Locate the cell with the specified text and output its (x, y) center coordinate. 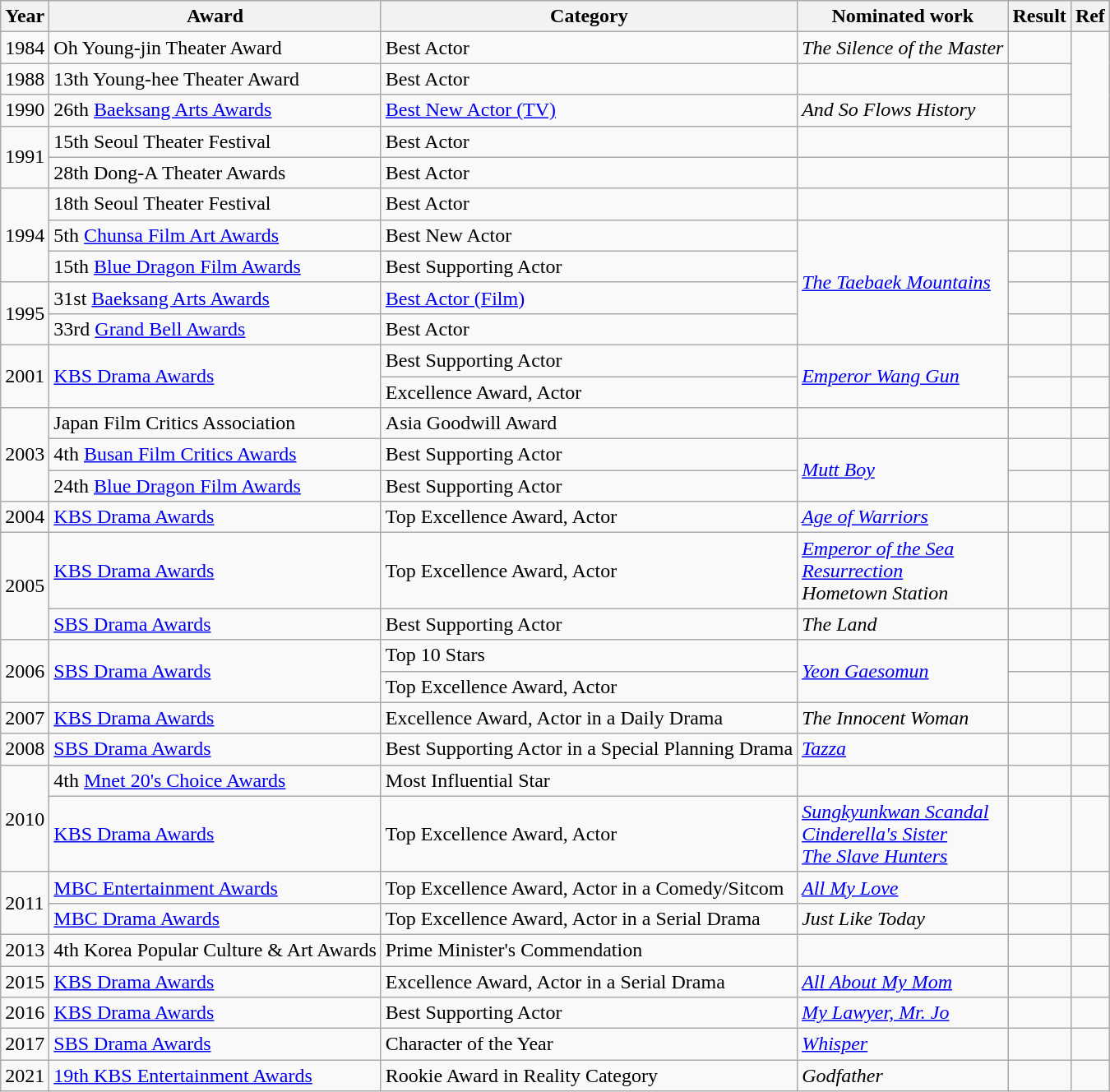
Excellence Award, Actor (589, 392)
Character of the Year (589, 1044)
1984 (25, 48)
Emperor of the Sea Resurrection Hometown Station (903, 571)
Emperor Wang Gun (903, 376)
4th Korea Popular Culture & Art Awards (215, 950)
Best Actor (Film) (589, 298)
Tazza (903, 749)
18th Seoul Theater Festival (215, 204)
Best New Actor (589, 235)
2016 (25, 1013)
Top Excellence Award, Actor in a Serial Drama (589, 918)
15th Blue Dragon Film Awards (215, 266)
24th Blue Dragon Film Awards (215, 486)
The Land (903, 624)
Result (1039, 16)
The Innocent Woman (903, 718)
1994 (25, 235)
Top 10 Stars (589, 655)
4th Busan Film Critics Awards (215, 455)
5th Chunsa Film Art Awards (215, 235)
15th Seoul Theater Festival (215, 141)
MBC Drama Awards (215, 918)
Best Supporting Actor in a Special Planning Drama (589, 749)
Best New Actor (TV) (589, 110)
1988 (25, 79)
2003 (25, 455)
2005 (25, 586)
Yeon Gaesomun (903, 671)
28th Dong-A Theater Awards (215, 173)
Award (215, 16)
4th Mnet 20's Choice Awards (215, 780)
Excellence Award, Actor in a Serial Drama (589, 981)
My Lawyer, Mr. Jo (903, 1013)
Asia Goodwill Award (589, 423)
Mutt Boy (903, 470)
Japan Film Critics Association (215, 423)
1995 (25, 313)
2010 (25, 818)
2021 (25, 1076)
26th Baeksang Arts Awards (215, 110)
The Silence of the Master (903, 48)
Most Influential Star (589, 780)
Rookie Award in Reality Category (589, 1076)
Excellence Award, Actor in a Daily Drama (589, 718)
2001 (25, 376)
31st Baeksang Arts Awards (215, 298)
Godfather (903, 1076)
Age of Warriors (903, 517)
Top Excellence Award, Actor in a Comedy/Sitcom (589, 887)
Oh Young-jin Theater Award (215, 48)
2013 (25, 950)
2006 (25, 671)
19th KBS Entertainment Awards (215, 1076)
And So Flows History (903, 110)
MBC Entertainment Awards (215, 887)
13th Young-hee Theater Award (215, 79)
Nominated work (903, 16)
Category (589, 16)
Just Like Today (903, 918)
All About My Mom (903, 981)
2008 (25, 749)
2011 (25, 903)
Sungkyunkwan Scandal Cinderella's Sister The Slave Hunters (903, 834)
2007 (25, 718)
2015 (25, 981)
Prime Minister's Commendation (589, 950)
1991 (25, 157)
2004 (25, 517)
Whisper (903, 1044)
The Taebaek Mountains (903, 282)
2017 (25, 1044)
Year (25, 16)
33rd Grand Bell Awards (215, 329)
All My Love (903, 887)
Ref (1090, 16)
1990 (25, 110)
